Extract the (x, y) coordinate from the center of the cell holding the provided text.  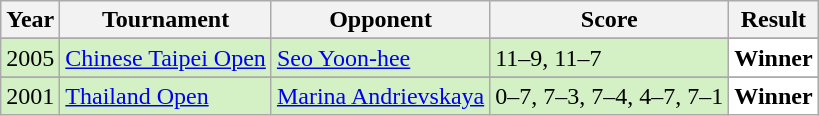
Score (610, 20)
Thailand Open (166, 96)
2001 (30, 96)
Marina Andrievskaya (380, 96)
Tournament (166, 20)
0–7, 7–3, 7–4, 4–7, 7–1 (610, 96)
11–9, 11–7 (610, 58)
Result (774, 20)
Chinese Taipei Open (166, 58)
Year (30, 20)
Seo Yoon-hee (380, 58)
2005 (30, 58)
Opponent (380, 20)
